Locate the cell with the specified text and output its [x, y] center coordinate. 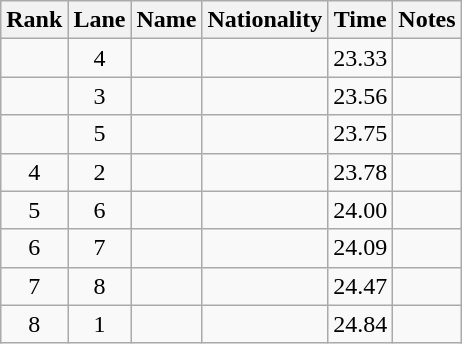
24.00 [360, 210]
Lane [100, 20]
23.78 [360, 172]
Time [360, 20]
2 [100, 172]
24.47 [360, 286]
24.84 [360, 324]
Name [166, 20]
1 [100, 324]
Rank [34, 20]
23.33 [360, 58]
Notes [427, 20]
Nationality [265, 20]
23.56 [360, 96]
24.09 [360, 248]
23.75 [360, 134]
3 [100, 96]
